Determine the [x, y] coordinate at the center of the cell enclosing the given text.  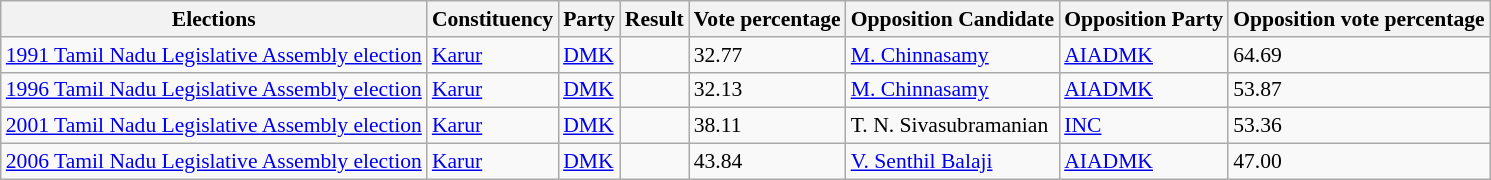
Result [654, 19]
43.84 [768, 162]
64.69 [1359, 55]
Vote percentage [768, 19]
1991 Tamil Nadu Legislative Assembly election [214, 55]
32.77 [768, 55]
Constituency [492, 19]
53.87 [1359, 90]
Elections [214, 19]
2006 Tamil Nadu Legislative Assembly election [214, 162]
T. N. Sivasubramanian [952, 126]
1996 Tamil Nadu Legislative Assembly election [214, 90]
Opposition Party [1144, 19]
Opposition vote percentage [1359, 19]
47.00 [1359, 162]
V. Senthil Balaji [952, 162]
32.13 [768, 90]
2001 Tamil Nadu Legislative Assembly election [214, 126]
53.36 [1359, 126]
INC [1144, 126]
38.11 [768, 126]
Opposition Candidate [952, 19]
Party [589, 19]
